Scan for the cell matching the given text and deliver its (X, Y) coordinate at center. 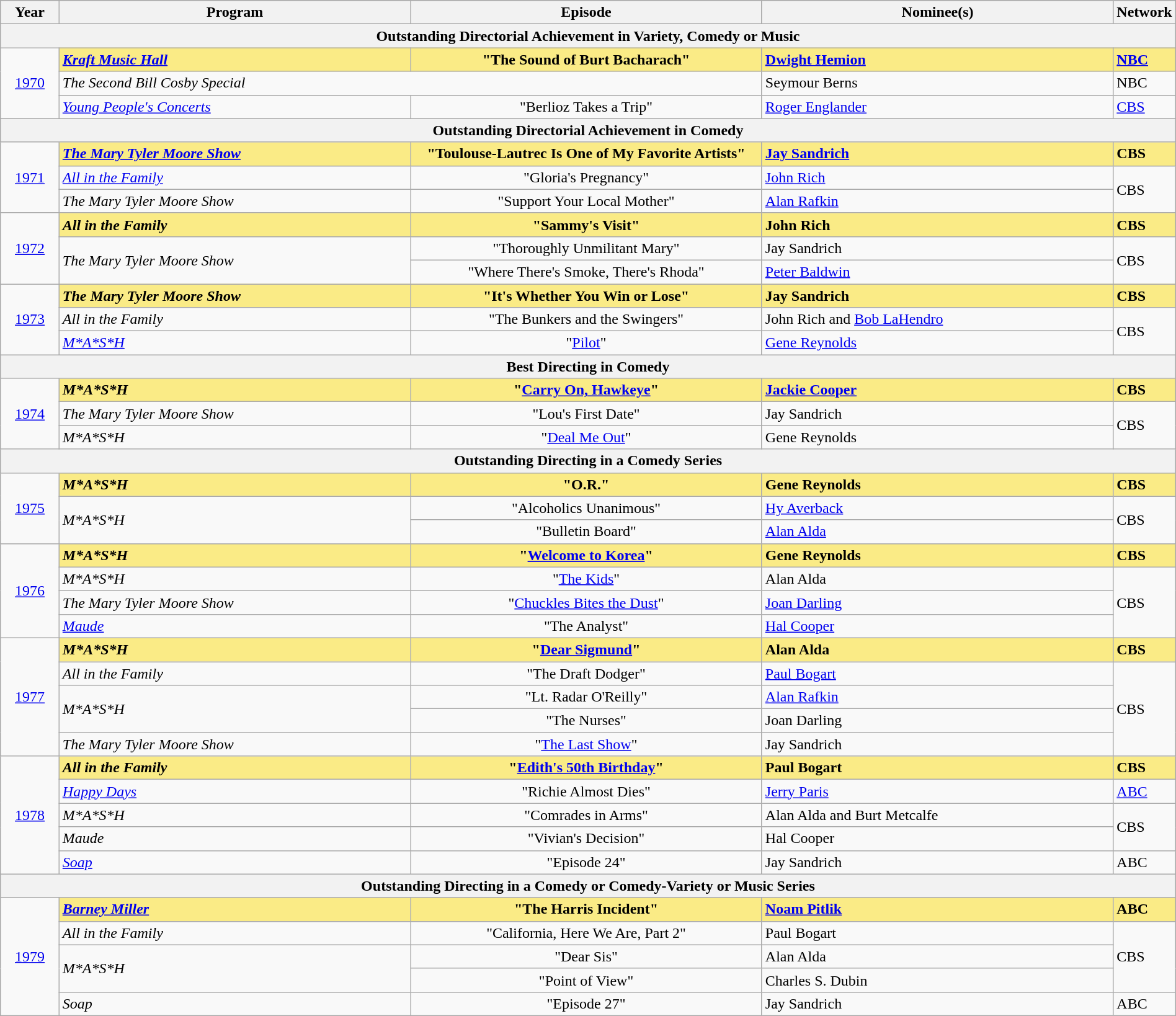
1978 (30, 815)
"Gloria's Pregnancy" (587, 177)
"The Bunkers and the Swingers" (587, 319)
"The Kids" (587, 579)
Outstanding Directorial Achievement in Comedy (588, 130)
Outstanding Directorial Achievement in Variety, Comedy or Music (588, 36)
"Support Your Local Mother" (587, 201)
"Pilot" (587, 343)
"Carry On, Hawkeye" (587, 390)
Program (234, 12)
Alan Alda and Burt Metcalfe (938, 815)
"Where There's Smoke, There's Rhoda" (587, 272)
"Episode 27" (587, 1004)
"Sammy's Visit" (587, 225)
Best Directing in Comedy (588, 367)
Noam Pitlik (938, 909)
1975 (30, 508)
"The Harris Incident" (587, 909)
"Thoroughly Unmilitant Mary" (587, 248)
"Lou's First Date" (587, 414)
1970 (30, 83)
Outstanding Directing in a Comedy or Comedy-Variety or Music Series (588, 886)
John Rich and Bob LaHendro (938, 319)
Episode (587, 12)
Jackie Cooper (938, 390)
1976 (30, 590)
"Edith's 50th Birthday" (587, 768)
Network (1144, 12)
Barney Miller (234, 909)
"The Sound of Burt Bacharach" (587, 60)
1973 (30, 319)
"The Draft Dodger" (587, 673)
Kraft Music Hall (234, 60)
Hy Averback (938, 508)
"Welcome to Korea" (587, 555)
"Dear Sis" (587, 956)
"Richie Almost Dies" (587, 791)
"Dear Sigmund" (587, 649)
"The Last Show" (587, 744)
Seymour Berns (938, 83)
1971 (30, 177)
"Toulouse-Lautrec Is One of My Favorite Artists" (587, 154)
1979 (30, 956)
"Vivian's Decision" (587, 839)
Charles S. Dubin (938, 980)
Roger Englander (938, 107)
Nominee(s) (938, 12)
"Comrades in Arms" (587, 815)
Jerry Paris (938, 791)
Dwight Hemion (938, 60)
"The Nurses" (587, 721)
Outstanding Directing in a Comedy Series (588, 461)
"It's Whether You Win or Lose" (587, 296)
1972 (30, 248)
The Second Bill Cosby Special (411, 83)
"O.R." (587, 484)
"Bulletin Board" (587, 532)
"The Analyst" (587, 626)
Year (30, 12)
1977 (30, 697)
"California, Here We Are, Part 2" (587, 933)
Peter Baldwin (938, 272)
Young People's Concerts (234, 107)
"Lt. Radar O'Reilly" (587, 697)
"Chuckles Bites the Dust" (587, 602)
"Alcoholics Unanimous" (587, 508)
1974 (30, 414)
"Point of View" (587, 980)
"Berlioz Takes a Trip" (587, 107)
Happy Days (234, 791)
"Deal Me Out" (587, 437)
"Episode 24" (587, 862)
